Capture the cell that displays the provided text and extract its [x, y] central coordinate. 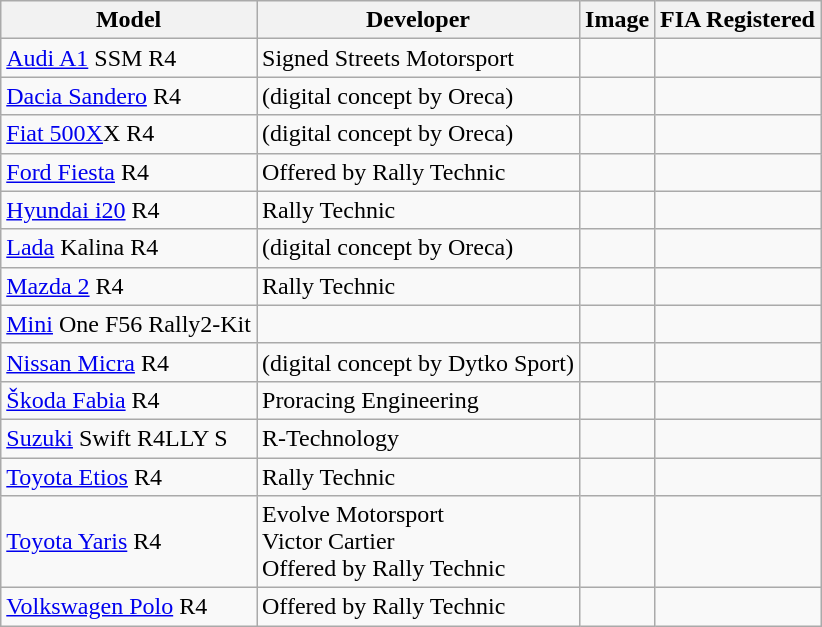
Toyota Etios R4 [129, 477]
Developer [418, 20]
Fiat 500XX R4 [129, 134]
Volkswagen Polo R4 [129, 607]
(digital concept by Dytko Sport) [418, 362]
Evolve MotorsportVictor CartierOffered by Rally Technic [418, 542]
Signed Streets Motorsport [418, 58]
Dacia Sandero R4 [129, 96]
FIA Registered [738, 20]
Proracing Engineering [418, 400]
Nissan Micra R4 [129, 362]
Toyota Yaris R4 [129, 542]
Suzuki Swift R4LLY S [129, 438]
Model [129, 20]
R-Technology [418, 438]
Lada Kalina R4 [129, 248]
Image [618, 20]
Škoda Fabia R4 [129, 400]
Mini One F56 Rally2-Kit [129, 324]
Mazda 2 R4 [129, 286]
Hyundai i20 R4 [129, 210]
Ford Fiesta R4 [129, 172]
Audi A1 SSM R4 [129, 58]
